Return the [X, Y] coordinate for the center point of the cell that contains the specified text.  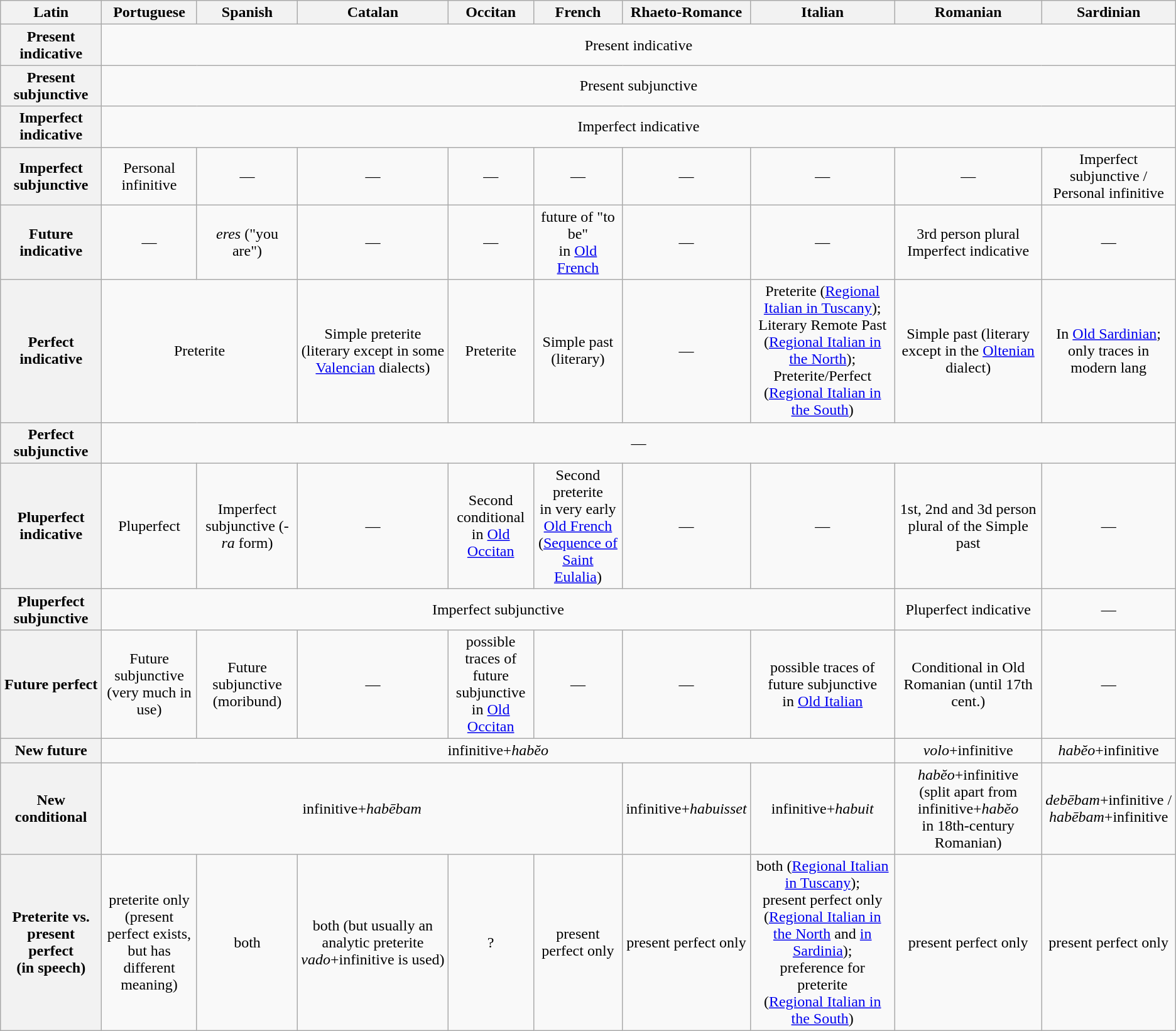
infinitive+habēbam [362, 809]
preterite only(present perfect exists,but has different meaning) [150, 942]
Latin [52, 13]
Portuguese [150, 13]
Catalan [373, 13]
infinitive+habuit [822, 809]
eres ("you are") [247, 243]
Personal infinitive [150, 176]
Future indicative [52, 243]
Perfect indicative [52, 351]
Preterite vs. present perfect(in speech) [52, 942]
3rd person plural Imperfect indicative [968, 243]
1st, 2nd and 3d person plural of the Simple past [968, 526]
Imperfect subjunctive /Personal infinitive [1108, 176]
Pluperfect [150, 526]
Conditional in Old Romanian (until 17th cent.) [968, 684]
New future [52, 750]
Future subjunctive(very much in use) [150, 684]
Future subjunctive(moribund) [247, 684]
New conditional [52, 809]
Preterite (Regional Italian in Tuscany);Literary Remote Past (Regional Italian in the North); Preterite/Perfect (Regional Italian in the South) [822, 351]
possible traces offuture subjunctivein Old Occitan [491, 684]
future of "to be"in Old French [578, 243]
? [491, 942]
habĕo+infinitive(split apart frominfinitive+habĕoin 18th-century Romanian) [968, 809]
habĕo+infinitive [1108, 750]
Spanish [247, 13]
debēbam+infinitive /habēbam+infinitive [1108, 809]
Romanian [968, 13]
both (but usually an analytic preteritevado+infinitive is used) [373, 942]
Simple past (literary except in the Oltenian dialect) [968, 351]
infinitive+habĕo [499, 750]
volo+infinitive [968, 750]
possible traces offuture subjunctivein Old Italian [822, 684]
Italian [822, 13]
Sardinian [1108, 13]
Simple past (literary) [578, 351]
Occitan [491, 13]
both [247, 942]
Rhaeto-Romance [686, 13]
Simple preterite (literary except in some Valencian dialects) [373, 351]
French [578, 13]
Perfect subjunctive [52, 442]
Second conditionalin Old Occitan [491, 526]
infinitive+habuisset [686, 809]
Second preterite in very early Old French(Sequence of Saint Eulalia) [578, 526]
In Old Sardinian;only traces in modern lang [1108, 351]
Pluperfect subjunctive [52, 609]
Future perfect [52, 684]
Imperfect subjunctive (-ra form) [247, 526]
